Scan for the cell matching the given text and deliver its (x, y) coordinate at center. 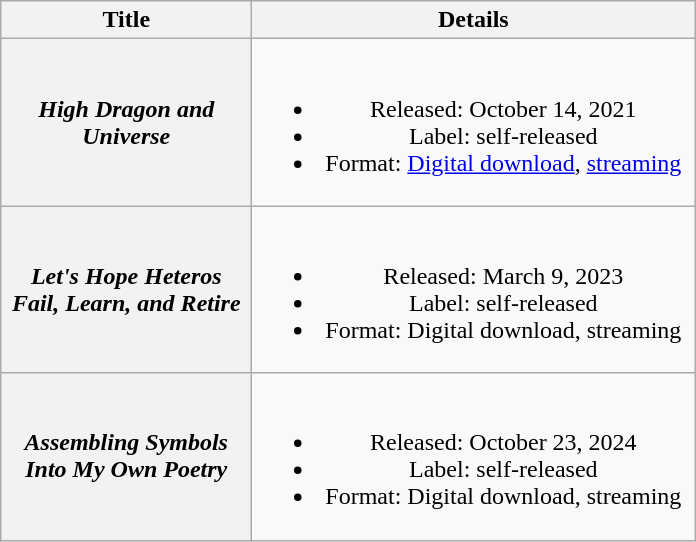
Details (474, 20)
High Dragon and Universe (126, 122)
Released: March 9, 2023Label: self-releasedFormat: Digital download, streaming (474, 290)
Assembling Symbols Into My Own Poetry (126, 456)
Title (126, 20)
Released: October 23, 2024Label: self-releasedFormat: Digital download, streaming (474, 456)
Let's Hope Heteros Fail, Learn, and Retire (126, 290)
Released: October 14, 2021Label: self-releasedFormat: Digital download, streaming (474, 122)
